Provide the (X, Y) coordinate of the cell's center where the given text is located.  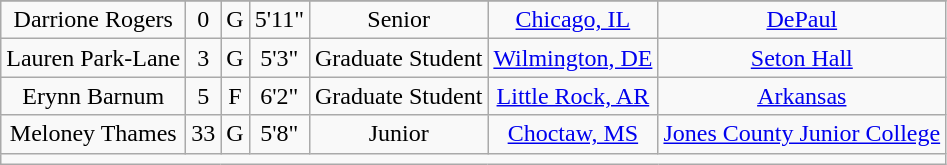
F (235, 96)
Arkansas (802, 96)
Seton Hall (802, 58)
Jones County Junior College (802, 134)
Wilmington, DE (573, 58)
Little Rock, AR (573, 96)
Choctaw, MS (573, 134)
6'2" (279, 96)
33 (204, 134)
DePaul (802, 20)
Meloney Thames (94, 134)
3 (204, 58)
5'3" (279, 58)
Chicago, IL (573, 20)
Lauren Park-Lane (94, 58)
Erynn Barnum (94, 96)
Senior (398, 20)
5'11" (279, 20)
Junior (398, 134)
Darrione Rogers (94, 20)
0 (204, 20)
5 (204, 96)
5'8" (279, 134)
